Output the (X, Y) coordinate of the center of the cell containing the given text.  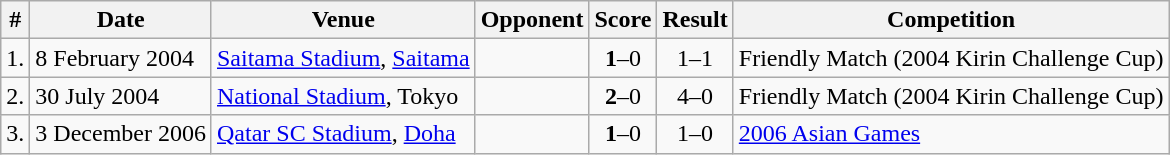
30 July 2004 (121, 96)
8 February 2004 (121, 58)
Opponent (532, 20)
2. (16, 96)
Saitama Stadium, Saitama (343, 58)
4–0 (695, 96)
Competition (951, 20)
Date (121, 20)
Venue (343, 20)
3 December 2006 (121, 134)
Score (623, 20)
1. (16, 58)
# (16, 20)
2–0 (623, 96)
Qatar SC Stadium, Doha (343, 134)
Result (695, 20)
2006 Asian Games (951, 134)
National Stadium, Tokyo (343, 96)
1–1 (695, 58)
3. (16, 134)
